Pinpoint the cell where the given text exists, returning its (X, Y) midpoint coordinate. 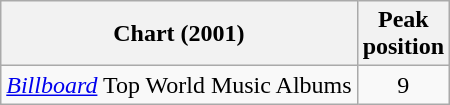
9 (403, 85)
Billboard Top World Music Albums (179, 85)
Peakposition (403, 34)
Chart (2001) (179, 34)
